Extract the [X, Y] coordinate from the center of the cell holding the provided text.  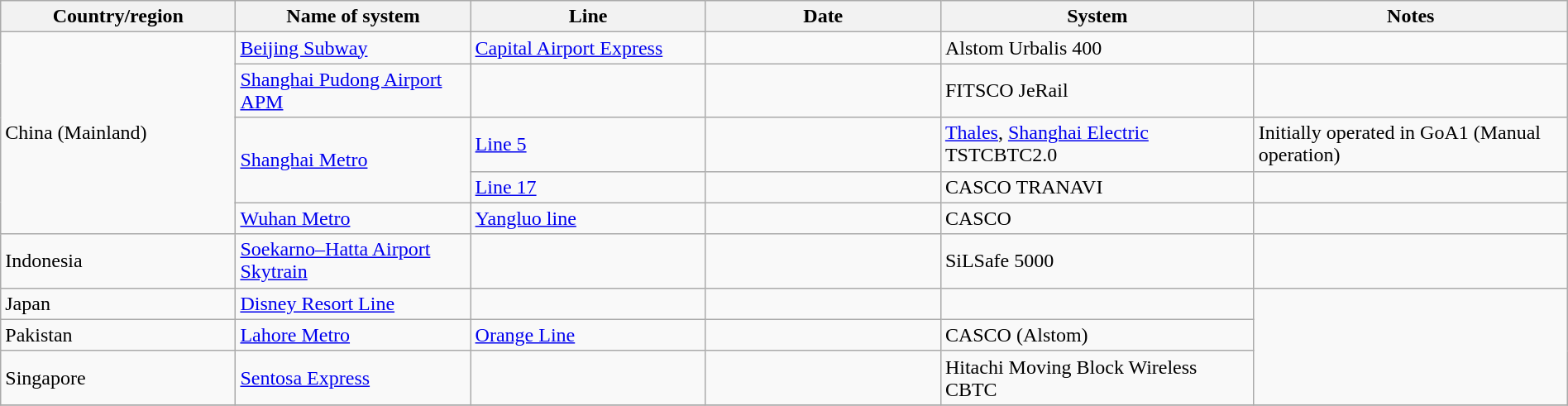
Sentosa Express [353, 377]
SiLSafe 5000 [1097, 261]
Date [823, 17]
FITSCO JeRail [1097, 91]
Notes [1411, 17]
CASCO (Alstom) [1097, 335]
China (Mainland) [118, 133]
Yangluo line [588, 218]
System [1097, 17]
Alstom Urbalis 400 [1097, 48]
Soekarno–Hatta Airport Skytrain [353, 261]
Name of system [353, 17]
Capital Airport Express [588, 48]
Wuhan Metro [353, 218]
Pakistan [118, 335]
Country/region [118, 17]
Shanghai Metro [353, 160]
Line 5 [588, 144]
Orange Line [588, 335]
CASCO [1097, 218]
Lahore Metro [353, 335]
Disney Resort Line [353, 303]
Singapore [118, 377]
CASCO TRANAVI [1097, 187]
Line 17 [588, 187]
Initially operated in GoA1 (Manual operation) [1411, 144]
Japan [118, 303]
Thales, Shanghai Electric TSTCBTC2.0 [1097, 144]
Hitachi Moving Block Wireless CBTC [1097, 377]
Line [588, 17]
Shanghai Pudong Airport APM [353, 91]
Indonesia [118, 261]
Beijing Subway [353, 48]
